Locate the cell with the specified text and output its [x, y] center coordinate. 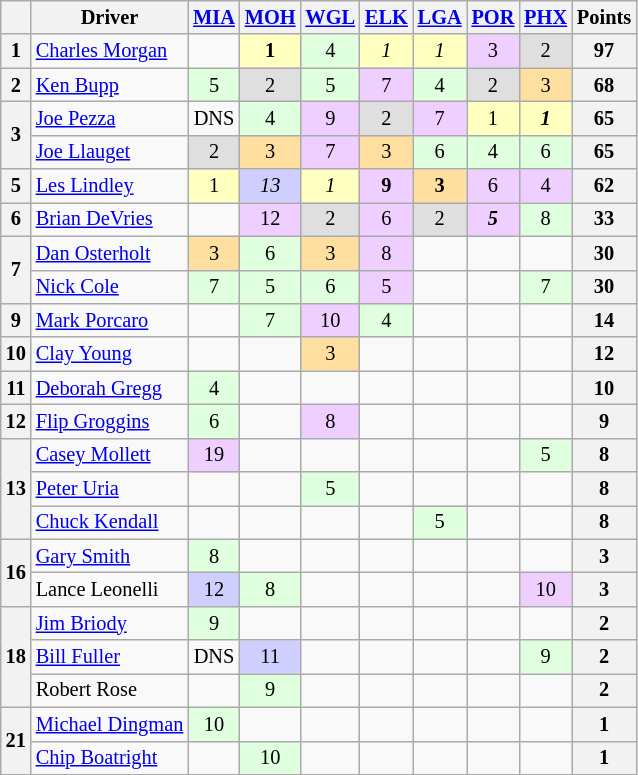
MOH [270, 17]
Deborah Gregg [110, 388]
Chip Boatright [110, 758]
Joe Pezza [110, 118]
97 [604, 51]
Michael Dingman [110, 724]
MIA [214, 17]
Charles Morgan [110, 51]
Nick Cole [110, 287]
21 [16, 740]
Gary Smith [110, 556]
Ken Bupp [110, 85]
14 [604, 320]
18 [16, 656]
WGL [330, 17]
Robert Rose [110, 690]
16 [16, 572]
68 [604, 85]
Les Lindley [110, 186]
Clay Young [110, 354]
Dan Osterholt [110, 253]
LGA [440, 17]
Brian DeVries [110, 219]
Bill Fuller [110, 657]
33 [604, 219]
Flip Groggins [110, 421]
19 [214, 455]
Peter Uria [110, 489]
POR [494, 17]
Lance Leonelli [110, 589]
Chuck Kendall [110, 522]
Casey Mollett [110, 455]
ELK [386, 17]
62 [604, 186]
Points [604, 17]
Mark Porcaro [110, 320]
Joe Llauget [110, 152]
PHX [546, 17]
Driver [110, 17]
Jim Briody [110, 623]
